Detect which cell encompasses the target text, then output its [X, Y] center coordinate. 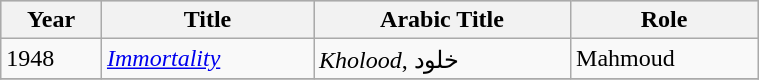
Mahmoud [664, 59]
Role [664, 20]
Immortality [207, 59]
Year [52, 20]
Kholood, خلود [442, 59]
Arabic Title [442, 20]
1948 [52, 59]
Title [207, 20]
